Find where the given text appears and provide that cell's center as [X, Y] coordinate. 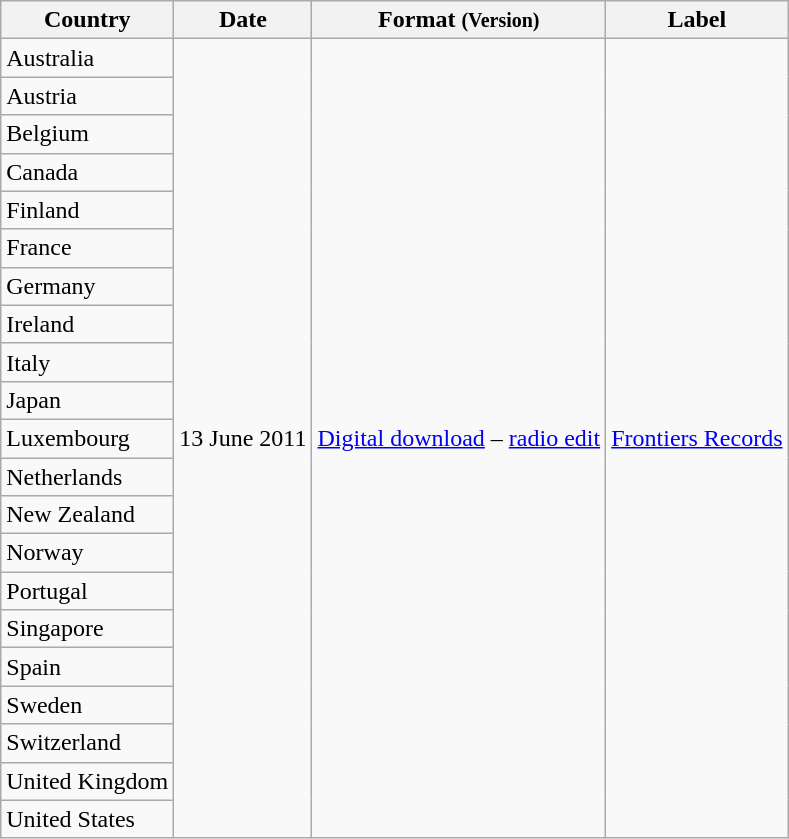
Date [243, 20]
Germany [88, 286]
Luxembourg [88, 438]
Canada [88, 172]
Japan [88, 400]
Sweden [88, 705]
Ireland [88, 324]
Belgium [88, 134]
New Zealand [88, 515]
Norway [88, 553]
Country [88, 20]
Portugal [88, 591]
Australia [88, 58]
Digital download – radio edit [459, 438]
Format (Version) [459, 20]
Spain [88, 667]
Frontiers Records [697, 438]
Italy [88, 362]
Singapore [88, 629]
United Kingdom [88, 781]
Label [697, 20]
Austria [88, 96]
France [88, 248]
Switzerland [88, 743]
Finland [88, 210]
United States [88, 819]
13 June 2011 [243, 438]
Netherlands [88, 477]
